Extract the [x, y] coordinate from the center of the cell holding the provided text.  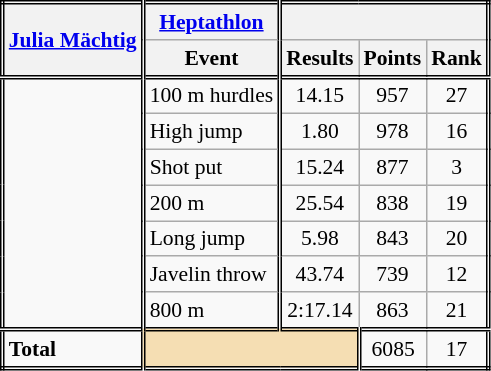
Long jump [212, 239]
6085 [393, 348]
High jump [212, 132]
100 m hurdles [212, 96]
Points [393, 58]
21 [457, 310]
17 [457, 348]
14.15 [320, 96]
739 [393, 275]
3 [457, 168]
Event [212, 58]
200 m [212, 203]
Results [320, 58]
43.74 [320, 275]
Javelin throw [212, 275]
957 [393, 96]
978 [393, 132]
27 [457, 96]
5.98 [320, 239]
Shot put [212, 168]
25.54 [320, 203]
863 [393, 310]
Heptathlon [212, 22]
2:17.14 [320, 310]
12 [457, 275]
15.24 [320, 168]
19 [457, 203]
800 m [212, 310]
Rank [457, 58]
16 [457, 132]
Julia Mächtig [72, 40]
838 [393, 203]
877 [393, 168]
1.80 [320, 132]
Total [72, 348]
20 [457, 239]
843 [393, 239]
